Scan for the cell matching the given text and deliver its (X, Y) coordinate at center. 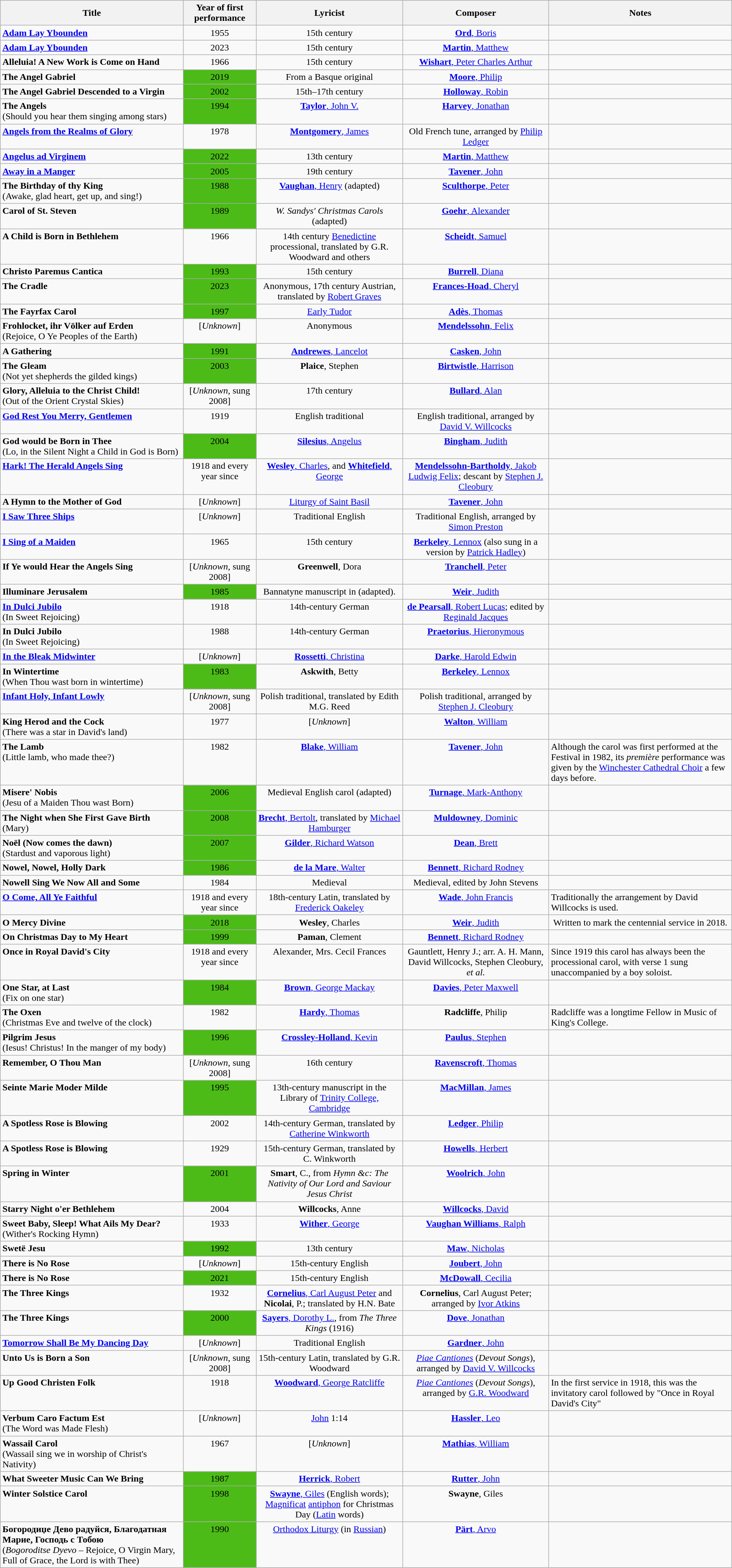
A Hymn to the Mother of God (92, 502)
13th-century manuscript in the Library of Trinity College, Cambridge (330, 1098)
Polish traditional, translated by Edith M.G. Reed (330, 701)
2019 (219, 77)
2018 (219, 922)
Old French tune, arranged by Philip Ledger (476, 137)
Swayne, Giles (476, 1504)
1955 (219, 33)
Gauntlett, Henry J.; arr. A. H. Mann, David Willcocks, Stephen Cleobury, et al. (476, 962)
In the Bleak Midwinter (92, 657)
Pilgrim Jesus(Iesus! Christus! In the manger of my body) (92, 1043)
Silesius, Angelus (330, 446)
In the first service in 1918, this was the invitatory carol followed by "Once in Royal David's City" (640, 1393)
McDowall, Cecilia (476, 1278)
Lyricist (330, 13)
Anonymous, 17th century Austrian, translated by Robert Graves (330, 292)
Joubert, John (476, 1263)
Brecht, Bertolt, translated by Michael Hamburger (330, 823)
Illuminare Jerusalem (92, 591)
English traditional, arranged by David V. Willcocks (476, 421)
Piae Cantiones (Devout Songs), arranged by G.R. Woodward (476, 1393)
1985 (219, 591)
Dove, Jonathan (476, 1323)
Cornelius, Carl August Peter and Nicolai, P.; translated by H.N. Bate (330, 1298)
Crossley-Holland, Kevin (330, 1043)
Goehr, Alexander (476, 216)
The Angel Gabriel Descended to a Virgin (92, 91)
Maw, Nicholas (476, 1249)
Unto Us is Born a Son (92, 1363)
1989 (219, 216)
Winter Solstice Carol (92, 1504)
Year of first performance (219, 13)
O Mercy Divine (92, 922)
What Sweeter Music Can We Bring (92, 1479)
Swayne, Giles (English words); Magnificat antiphon for Christmas Day (Latin words) (330, 1504)
17th century (330, 396)
I Sing of a Maiden (92, 546)
18th-century Latin, translated by Frederick Oakeley (330, 902)
2022 (219, 156)
2008 (219, 823)
Frances-Hoad, Cheryl (476, 292)
Misere' Nobis(Jesu of a Maiden Thou wast Born) (92, 798)
Angelus ad Virginem (92, 156)
2003 (219, 371)
Hardy, Thomas (330, 1018)
The Angel Gabriel (92, 77)
Nowel, Nowel, Holly Dark (92, 868)
Medieval (330, 882)
Glory, Alleluia to the Christ Child!(Out of the Orient Crystal Skies) (92, 396)
Montgomery, James (330, 137)
Wishart, Peter Charles Arthur (476, 62)
Willcocks, David (476, 1209)
Brown, George Mackay (330, 992)
From a Basque original (330, 77)
Holloway, Robin (476, 91)
1977 (219, 727)
Anonymous (330, 331)
Medieval English carol (adapted) (330, 798)
Herrick, Robert (330, 1479)
Vaughan, Henry (adapted) (330, 191)
14th-century German, translated by Catherine Winkworth (330, 1128)
2001 (219, 1184)
1933 (219, 1228)
Woolrich, John (476, 1184)
Nowell Sing We Now All and Some (92, 882)
19th century (330, 171)
Written to mark the centennial service in 2018. (640, 922)
Ord, Boris (476, 33)
The Oxen(Christmas Eve and twelve of the clock) (92, 1018)
Carol of St. Steven (92, 216)
1991 (219, 351)
1932 (219, 1298)
The Cradle (92, 292)
1967 (219, 1454)
Hassler, Leo (476, 1424)
Frohlocket, ihr Völker auf Erden(Rejoice, O Ye Peoples of the Earth) (92, 331)
Wesley, Charles, and Whitefield, George (330, 476)
Harvey, Jonathan (476, 111)
The Lamb(Little lamb, who made thee?) (92, 762)
Verbum Caro Factum Est(The Word was Made Flesh) (92, 1424)
Howells, Herbert (476, 1154)
Askwith, Betty (330, 677)
Sayers, Dorothy L., from The Three Kings (1916) (330, 1323)
1997 (219, 311)
Pärt, Arvo (476, 1545)
Tranchell, Peter (476, 572)
The Fayrfax Carol (92, 311)
Moore, Philip (476, 77)
One Star, at Last(Fix on one star) (92, 992)
The Birthday of thy King(Awake, glad heart, get up, and sing!) (92, 191)
Traditional English, arranged by Simon Preston (476, 522)
Piae Cantiones (Devout Songs), arranged by David V. Willcocks (476, 1363)
God would be Born in Thee(Lo, in the Silent Night a Child in God is Born) (92, 446)
1929 (219, 1154)
Up Good Christen Folk (92, 1393)
Bingham, Judith (476, 446)
Adès, Thomas (476, 311)
Early Tudor (330, 311)
Berkeley, Lennox (also sung in a version by Patrick Hadley) (476, 546)
English traditional (330, 421)
If Ye would Hear the Angels Sing (92, 572)
King Herod and the Cock(There was a star in David's land) (92, 727)
Swetë Jesu (92, 1249)
Vaughan Williams, Ralph (476, 1228)
1998 (219, 1504)
2006 (219, 798)
John 1:14 (330, 1424)
15th–17th century (330, 91)
Paman, Clement (330, 937)
Radcliffe was a longtime Fellow in Music of King's College. (640, 1018)
Woodward, George Ratcliffe (330, 1393)
2005 (219, 171)
Alleluia! A New Work is Come on Hand (92, 62)
In Wintertime(When Thou wast born in wintertime) (92, 677)
Smart, C., from Hymn &c: The Nativity of Our Lord and Saviour Jesus Christ (330, 1184)
1995 (219, 1098)
Seinte Marie Moder Milde (92, 1098)
MacMillan, James (476, 1098)
Traditionally the arrangement by David Willcocks is used. (640, 902)
Darke, Harold Edwin (476, 657)
Burrell, Diana (476, 272)
W. Sandys' Christmas Carols (adapted) (330, 216)
2007 (219, 848)
Once in Royal David's City (92, 962)
Mathias, William (476, 1454)
Rutter, John (476, 1479)
O Come, All Ye Faithful (92, 902)
1996 (219, 1043)
I Saw Three Ships (92, 522)
1990 (219, 1545)
Radcliffe, Philip (476, 1018)
Away in a Manger (92, 171)
de la Mare, Walter (330, 868)
14th century Benedictine processional, translated by G.R. Woodward and others (330, 246)
Liturgy of Saint Basil (330, 502)
Christo Paremus Cantica (92, 272)
Cornelius, Carl August Peter; arranged by Ivor Atkins (476, 1298)
15th-century German, translated by C. Winkworth (330, 1154)
Bullard, Alan (476, 396)
The Gleam(Not yet shepherds the gilded kings) (92, 371)
Andrewes, Lancelot (330, 351)
A Child is Born in Bethlehem (92, 246)
Ledger, Philip (476, 1128)
Since 1919 this carol has always been the processional carol, with verse 1 sung unaccompanied by a boy soloist. (640, 962)
1987 (219, 1479)
Mendelssohn, Felix (476, 331)
Gardner, John (476, 1343)
1978 (219, 137)
1999 (219, 937)
Muldowney, Dominic (476, 823)
Praetorius, Hieronymous (476, 637)
Богородиџе Дево радуйся, Благодатная Марие, Господь с Тобою(Bogoroditse Dyevo – Rejoice, O Virgin Mary, Full of Grace, the Lord is with Thee) (92, 1545)
1994 (219, 111)
1965 (219, 546)
Remember, O Thou Man (92, 1068)
Birtwistle, Harrison (476, 371)
Orthodox Liturgy (in Russian) (330, 1545)
Sweet Baby, Sleep! What Ails My Dear?(Wither's Rocking Hymn) (92, 1228)
Gilder, Richard Watson (330, 848)
1986 (219, 868)
Composer (476, 13)
1983 (219, 677)
Wesley, Charles (330, 922)
Wassail Carol(Wassail sing we in worship of Christ's Nativity) (92, 1454)
Turnage, Mark-Anthony (476, 798)
16th century (330, 1068)
1992 (219, 1249)
1993 (219, 272)
Hark! The Herald Angels Sing (92, 476)
Polish traditional, arranged by Stephen J. Cleobury (476, 701)
Rossetti, Christina (330, 657)
Medieval, edited by John Stevens (476, 882)
Scheidt, Samuel (476, 246)
The Night when She First Gave Birth(Mary) (92, 823)
Bannatyne manuscript in (adapted). (330, 591)
Plaice, Stephen (330, 371)
Angels from the Realms of Glory (92, 137)
Ravenscroft, Thomas (476, 1068)
On Christmas Day to My Heart (92, 937)
Infant Holy, Infant Lowly (92, 701)
de Pearsall, Robert Lucas; edited by Reginald Jacques (476, 611)
God Rest You Merry, Gentlemen (92, 421)
Walton, William (476, 727)
Willcocks, Anne (330, 1209)
Casken, John (476, 351)
Mendelssohn-Bartholdy, Jakob Ludwig Felix; descant by Stephen J. Cleobury (476, 476)
Davies, Peter Maxwell (476, 992)
A Gathering (92, 351)
Dean, Brett (476, 848)
The Angels(Should you hear them singing among stars) (92, 111)
Spring in Winter (92, 1184)
15th-century Latin, translated by G.R. Woodward (330, 1363)
Greenwell, Dora (330, 572)
1919 (219, 421)
Sculthorpe, Peter (476, 191)
Notes (640, 13)
Wade, John Francis (476, 902)
Title (92, 13)
2021 (219, 1278)
Alexander, Mrs. Cecil Frances (330, 962)
Berkeley, Lennox (476, 677)
Tomorrow Shall Be My Dancing Day (92, 1343)
Blake, William (330, 762)
Starry Night o'er Bethlehem (92, 1209)
Paulus, Stephen (476, 1043)
Taylor, John V. (330, 111)
Noël (Now comes the dawn)(Stardust and vaporous light) (92, 848)
Wither, George (330, 1228)
2000 (219, 1323)
